Locate the cell with the specified text and output its [x, y] center coordinate. 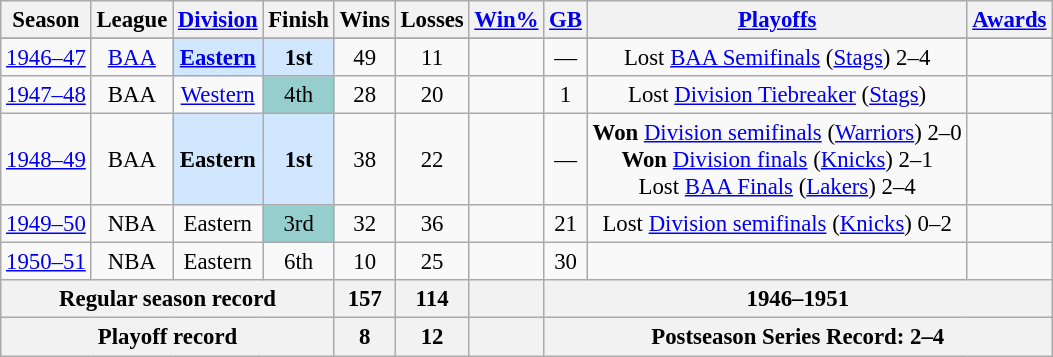
38 [364, 160]
1946–1951 [798, 299]
22 [432, 160]
4th [298, 95]
28 [364, 95]
21 [566, 224]
Playoffs [777, 20]
Division [218, 20]
11 [432, 58]
Season [46, 20]
20 [432, 95]
32 [364, 224]
1950–51 [46, 262]
25 [432, 262]
8 [364, 337]
49 [364, 58]
Won Division semifinals (Warriors) 2–0 Won Division finals (Knicks) 2–1 Lost BAA Finals (Lakers) 2–4 [777, 160]
Playoff record [168, 337]
1 [566, 95]
Lost BAA Semifinals (Stags) 2–4 [777, 58]
1947–48 [46, 95]
1946–47 [46, 58]
Wins [364, 20]
Win% [506, 20]
Western [218, 95]
League [132, 20]
Postseason Series Record: 2–4 [798, 337]
114 [432, 299]
30 [566, 262]
36 [432, 224]
Awards [1010, 20]
10 [364, 262]
3rd [298, 224]
Finish [298, 20]
157 [364, 299]
Regular season record [168, 299]
1948–49 [46, 160]
Lost Division Tiebreaker (Stags) [777, 95]
6th [298, 262]
12 [432, 337]
1949–50 [46, 224]
Lost Division semifinals (Knicks) 0–2 [777, 224]
GB [566, 20]
Losses [432, 20]
